Determine the [X, Y] coordinate at the center of the cell enclosing the given text.  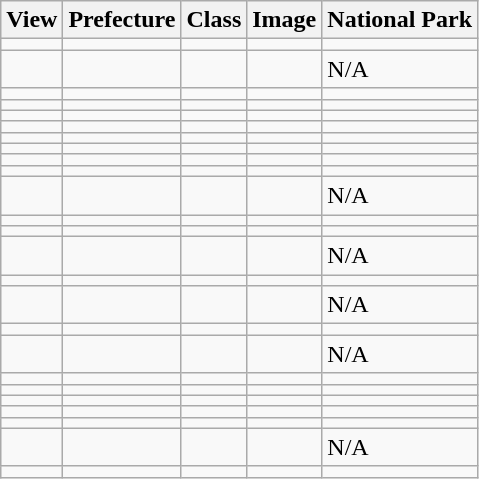
Prefecture [122, 20]
National Park [400, 20]
Class [214, 20]
Image [284, 20]
View [32, 20]
